From the cell containing the given text, extract its center point as [X, Y] coordinate. 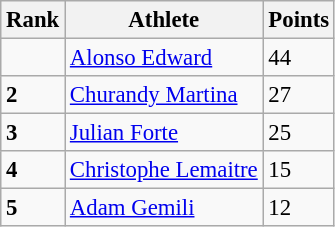
Rank [33, 20]
Churandy Martina [164, 95]
4 [33, 170]
Athlete [164, 20]
27 [298, 95]
Alonso Edward [164, 58]
5 [33, 208]
12 [298, 208]
15 [298, 170]
Julian Forte [164, 133]
3 [33, 133]
Christophe Lemaitre [164, 170]
44 [298, 58]
Adam Gemili [164, 208]
Points [298, 20]
25 [298, 133]
2 [33, 95]
